Search for the cell housing the specified text and yield its [x, y] center coordinate. 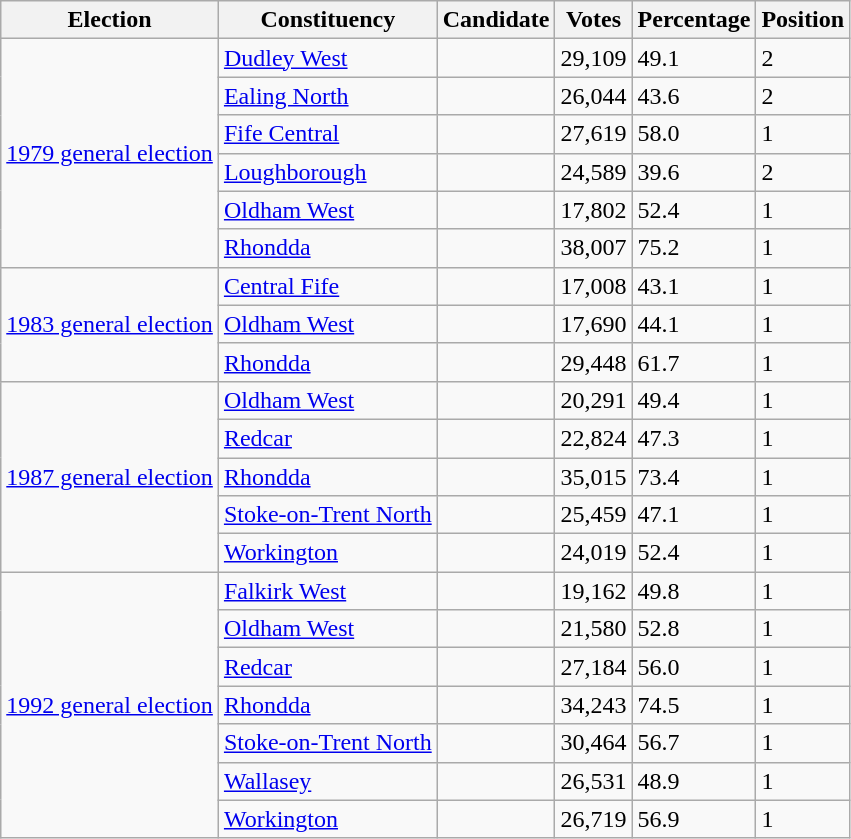
Wallasey [328, 781]
52.8 [694, 629]
29,109 [594, 58]
Central Fife [328, 286]
48.9 [694, 781]
Election [110, 20]
47.3 [694, 438]
Dudley West [328, 58]
58.0 [694, 134]
74.5 [694, 705]
Loughborough [328, 172]
21,580 [594, 629]
56.9 [694, 819]
27,184 [594, 667]
17,690 [594, 324]
49.8 [694, 591]
24,589 [594, 172]
Percentage [694, 20]
24,019 [594, 553]
19,162 [594, 591]
26,531 [594, 781]
43.6 [694, 96]
44.1 [694, 324]
49.1 [694, 58]
30,464 [594, 743]
1987 general election [110, 476]
1983 general election [110, 324]
Constituency [328, 20]
Candidate [496, 20]
1979 general election [110, 153]
34,243 [594, 705]
61.7 [694, 362]
26,044 [594, 96]
Ealing North [328, 96]
75.2 [694, 248]
22,824 [594, 438]
39.6 [694, 172]
Votes [594, 20]
17,008 [594, 286]
29,448 [594, 362]
56.7 [694, 743]
Falkirk West [328, 591]
47.1 [694, 515]
27,619 [594, 134]
49.4 [694, 400]
56.0 [694, 667]
20,291 [594, 400]
35,015 [594, 477]
26,719 [594, 819]
Position [803, 20]
25,459 [594, 515]
Fife Central [328, 134]
1992 general election [110, 705]
73.4 [694, 477]
17,802 [594, 210]
43.1 [694, 286]
38,007 [594, 248]
